Determine the (x, y) coordinate at the center of the cell enclosing the given text.  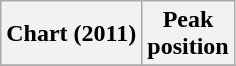
Chart (2011) (72, 34)
Peakposition (188, 34)
